Identify which cell holds the provided text, then report its [x, y] central coordinate. 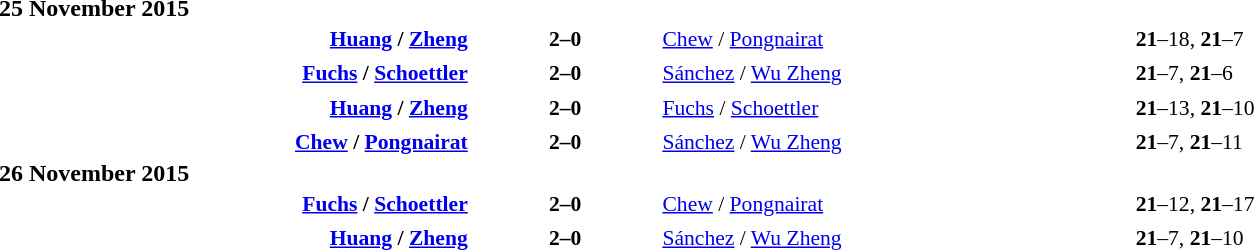
Fuchs / Schoettler [897, 108]
